From the cell containing the given text, extract its center point as (x, y) coordinate. 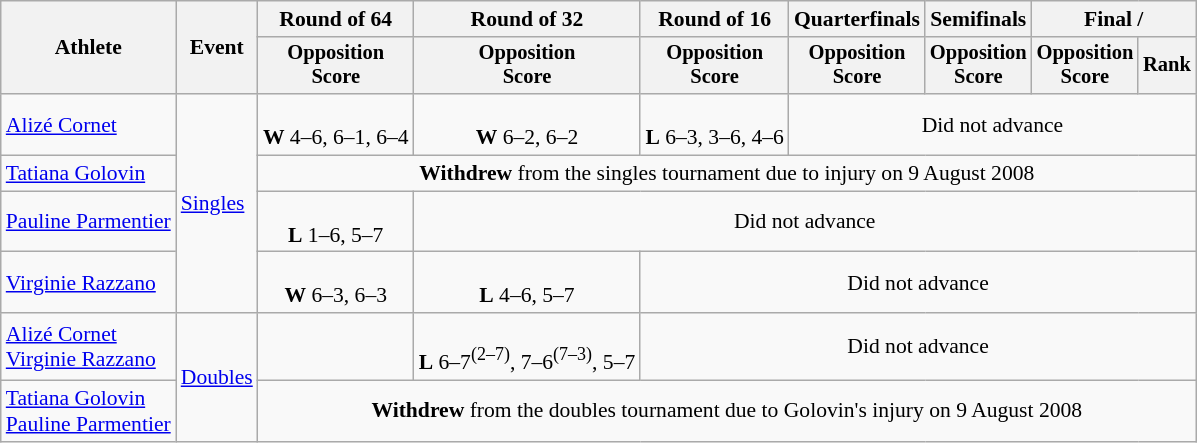
Final / (1114, 19)
Quarterfinals (857, 19)
W 6–2, 6–2 (528, 124)
L 4–6, 5–7 (528, 282)
Tatiana Golovin (88, 174)
Tatiana GolovinPauline Parmentier (88, 410)
Withdrew from the doubles tournament due to Golovin's injury on 9 August 2008 (727, 410)
Pauline Parmentier (88, 222)
W 6–3, 6–3 (336, 282)
Semifinals (978, 19)
Withdrew from the singles tournament due to injury on 9 August 2008 (727, 174)
Singles (217, 204)
Round of 32 (528, 19)
Event (217, 48)
Alizé CornetVirginie Razzano (88, 346)
W 4–6, 6–1, 6–4 (336, 124)
L 6–3, 3–6, 4–6 (714, 124)
Virginie Razzano (88, 282)
L 6–7(2–7), 7–6(7–3), 5–7 (528, 346)
Alizé Cornet (88, 124)
Rank (1167, 66)
Round of 64 (336, 19)
Athlete (88, 48)
Round of 16 (714, 19)
L 1–6, 5–7 (336, 222)
Doubles (217, 377)
